Locate the cell with the specified text and output its [x, y] center coordinate. 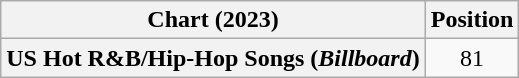
81 [472, 58]
US Hot R&B/Hip-Hop Songs (Billboard) [213, 58]
Chart (2023) [213, 20]
Position [472, 20]
